Identify which cell holds the provided text, then report its [x, y] central coordinate. 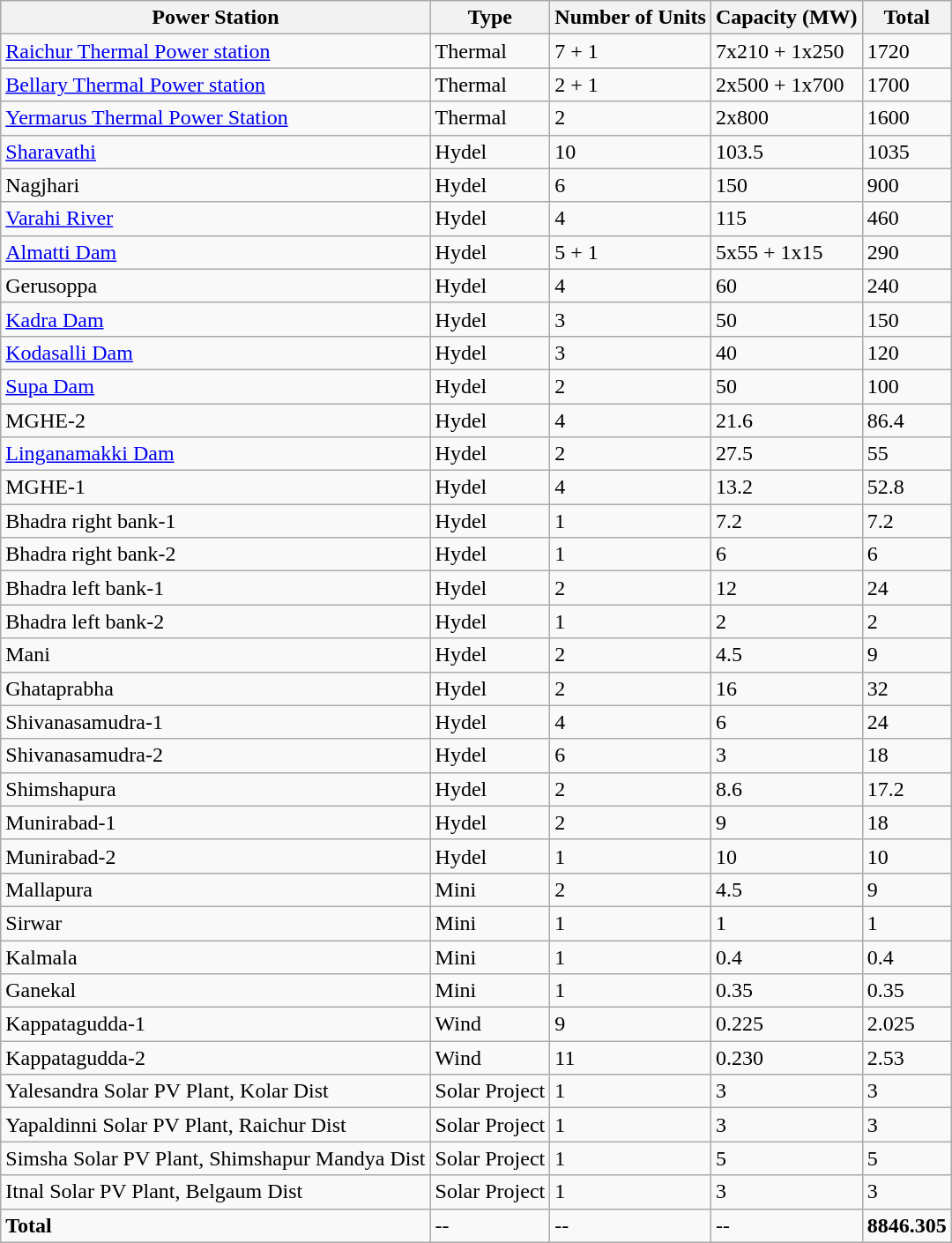
7x210 + 1x250 [786, 51]
Simsha Solar PV Plant, Shimshapur Mandya Dist [215, 1158]
Nagjhari [215, 185]
103.5 [786, 152]
55 [906, 454]
290 [906, 252]
1700 [906, 85]
Ghataprabha [215, 688]
Kadra Dam [215, 319]
13.2 [786, 488]
2.025 [906, 1024]
Mani [215, 655]
240 [906, 286]
Bellary Thermal Power station [215, 85]
0.230 [786, 1058]
52.8 [906, 488]
Bhadra right bank-1 [215, 521]
Shimshapura [215, 789]
Yermarus Thermal Power Station [215, 118]
Number of Units [631, 18]
0.225 [786, 1024]
Sharavathi [215, 152]
2.53 [906, 1058]
Shivanasamudra-2 [215, 755]
8846.305 [906, 1225]
Bhadra right bank-2 [215, 555]
86.4 [906, 421]
1720 [906, 51]
Itnal Solar PV Plant, Belgaum Dist [215, 1192]
MGHE-1 [215, 488]
27.5 [786, 454]
32 [906, 688]
120 [906, 353]
Munirabad-2 [215, 856]
Linganamakki Dam [215, 454]
12 [786, 588]
5x55 + 1x15 [786, 252]
Kappatagudda-2 [215, 1058]
460 [906, 219]
5 + 1 [631, 252]
2x800 [786, 118]
Ganekal [215, 991]
Kodasalli Dam [215, 353]
Munirabad-1 [215, 822]
11 [631, 1058]
Kappatagudda-1 [215, 1024]
Varahi River [215, 219]
2 + 1 [631, 85]
Capacity (MW) [786, 18]
MGHE-2 [215, 421]
21.6 [786, 421]
Type [490, 18]
Shivanasamudra-1 [215, 722]
Yalesandra Solar PV Plant, Kolar Dist [215, 1091]
Mallapura [215, 889]
1035 [906, 152]
Kalmala [215, 956]
Supa Dam [215, 386]
115 [786, 219]
7 + 1 [631, 51]
900 [906, 185]
17.2 [906, 789]
2x500 + 1x700 [786, 85]
100 [906, 386]
Yapaldinni Solar PV Plant, Raichur Dist [215, 1125]
Sirwar [215, 923]
Bhadra left bank-2 [215, 621]
40 [786, 353]
8.6 [786, 789]
16 [786, 688]
60 [786, 286]
Almatti Dam [215, 252]
Gerusoppa [215, 286]
Power Station [215, 18]
Bhadra left bank-1 [215, 588]
1600 [906, 118]
Raichur Thermal Power station [215, 51]
